Identify which cell holds the provided text, then report its [x, y] central coordinate. 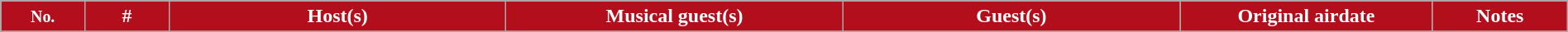
# [127, 16]
Musical guest(s) [675, 16]
Host(s) [337, 16]
Notes [1500, 16]
No. [43, 16]
Original airdate [1307, 16]
Guest(s) [1011, 16]
